Locate the cell with the specified text and output its [X, Y] center coordinate. 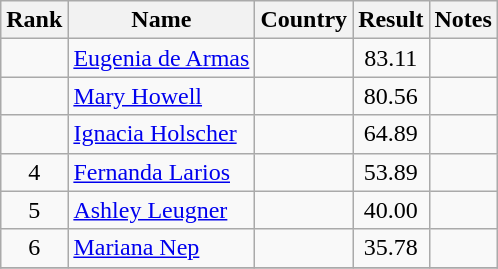
35.78 [391, 248]
53.89 [391, 172]
5 [34, 210]
80.56 [391, 96]
40.00 [391, 210]
83.11 [391, 58]
6 [34, 248]
Eugenia de Armas [162, 58]
Country [304, 20]
Result [391, 20]
Mariana Nep [162, 248]
Ashley Leugner [162, 210]
Notes [463, 20]
Ignacia Holscher [162, 134]
64.89 [391, 134]
Rank [34, 20]
Fernanda Larios [162, 172]
Mary Howell [162, 96]
Name [162, 20]
4 [34, 172]
